For the text-containing cell, return its midpoint in [x, y] coordinate format. 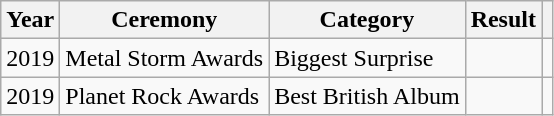
Metal Storm Awards [164, 58]
Result [503, 20]
Category [367, 20]
Planet Rock Awards [164, 96]
Best British Album [367, 96]
Biggest Surprise [367, 58]
Year [30, 20]
Ceremony [164, 20]
